Find where the given text appears and provide that cell's center as [X, Y] coordinate. 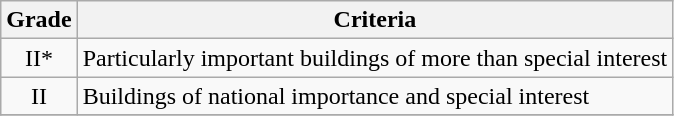
Criteria [375, 20]
Buildings of national importance and special interest [375, 96]
Grade [39, 20]
II* [39, 58]
II [39, 96]
Particularly important buildings of more than special interest [375, 58]
